Detect which cell encompasses the target text, then output its [x, y] center coordinate. 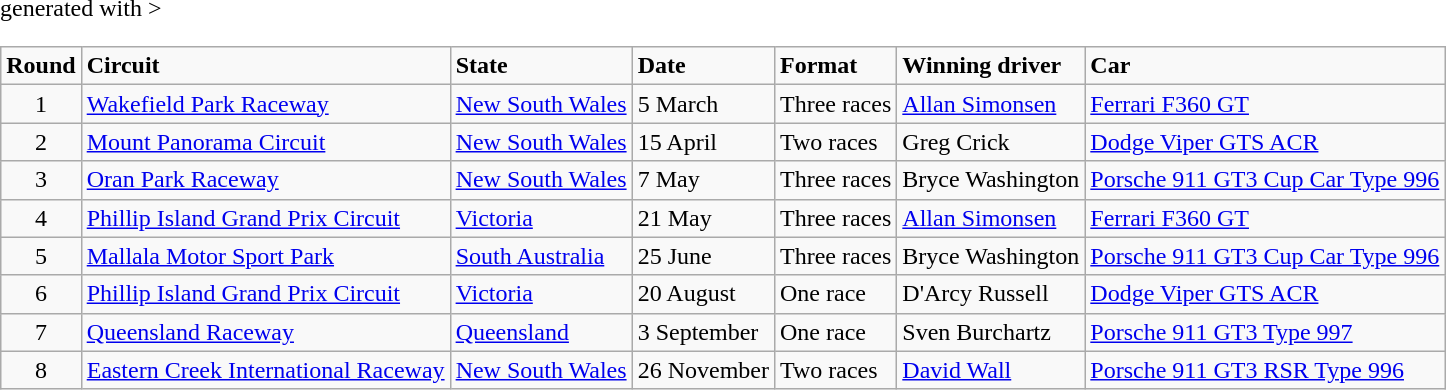
8 [41, 370]
3 [41, 180]
5 March [703, 104]
2 [41, 142]
Eastern Creek International Raceway [266, 370]
Date [703, 66]
1 [41, 104]
D'Arcy Russell [991, 294]
Sven Burchartz [991, 332]
Mallala Motor Sport Park [266, 256]
6 [41, 294]
Porsche 911 GT3 RSR Type 996 [1265, 370]
Greg Crick [991, 142]
15 April [703, 142]
State [541, 66]
3 September [703, 332]
Queensland [541, 332]
Car [1265, 66]
25 June [703, 256]
7 [41, 332]
Round [41, 66]
Format [835, 66]
4 [41, 218]
20 August [703, 294]
South Australia [541, 256]
Mount Panorama Circuit [266, 142]
26 November [703, 370]
Oran Park Raceway [266, 180]
Circuit [266, 66]
Queensland Raceway [266, 332]
David Wall [991, 370]
7 May [703, 180]
Wakefield Park Raceway [266, 104]
5 [41, 256]
Porsche 911 GT3 Type 997 [1265, 332]
Winning driver [991, 66]
21 May [703, 218]
